Determine the [X, Y] coordinate at the center of the cell enclosing the given text.  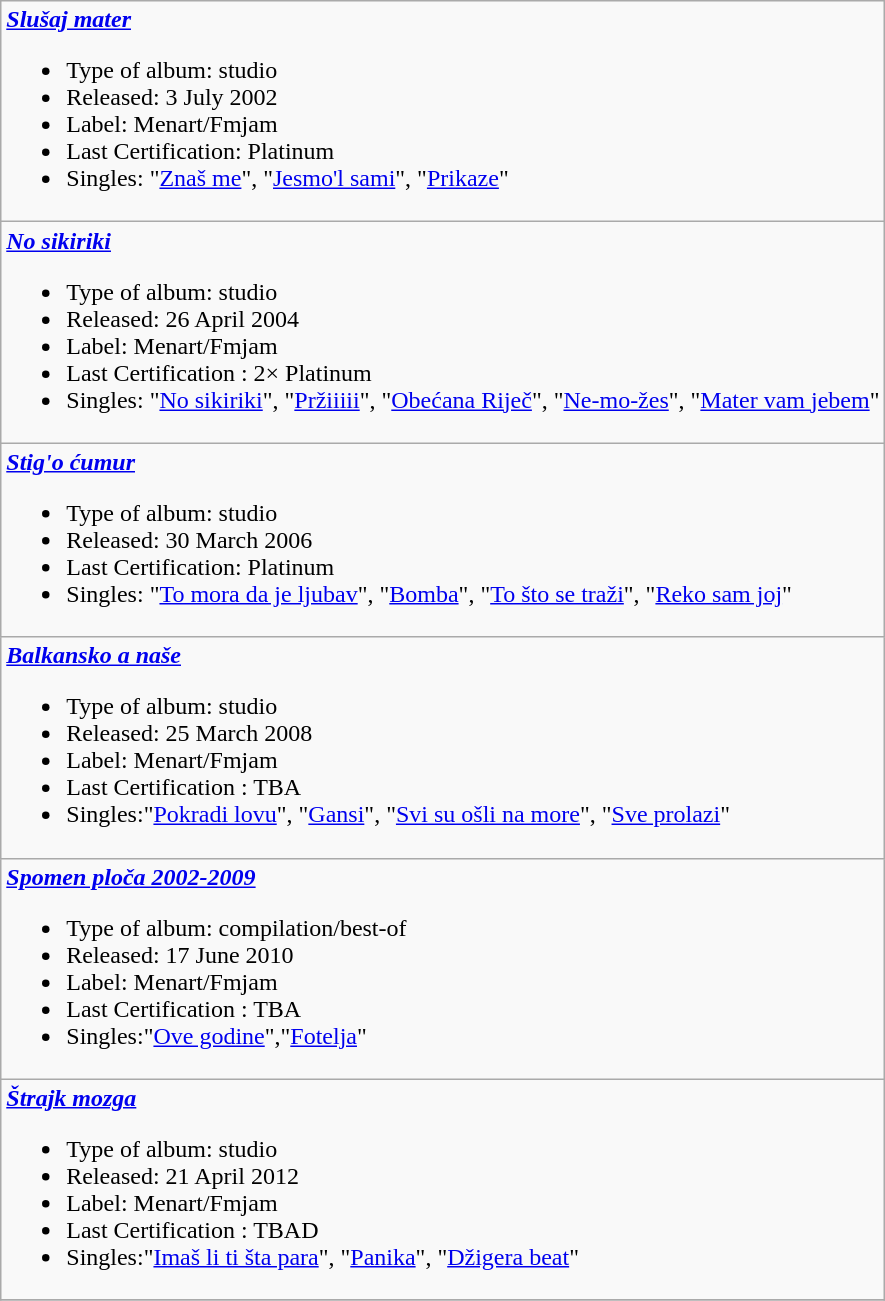
Slušaj materType of album: studioReleased: 3 July 2002Label: Menart/FmjamLast Certification: PlatinumSingles: "Znaš me", "Jesmo'l sami", "Prikaze" [443, 112]
